Search for the cell housing the specified text and yield its (X, Y) center coordinate. 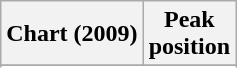
Chart (2009) (72, 34)
Peakposition (189, 34)
